Return the [X, Y] coordinate for the center point of the cell that contains the specified text.  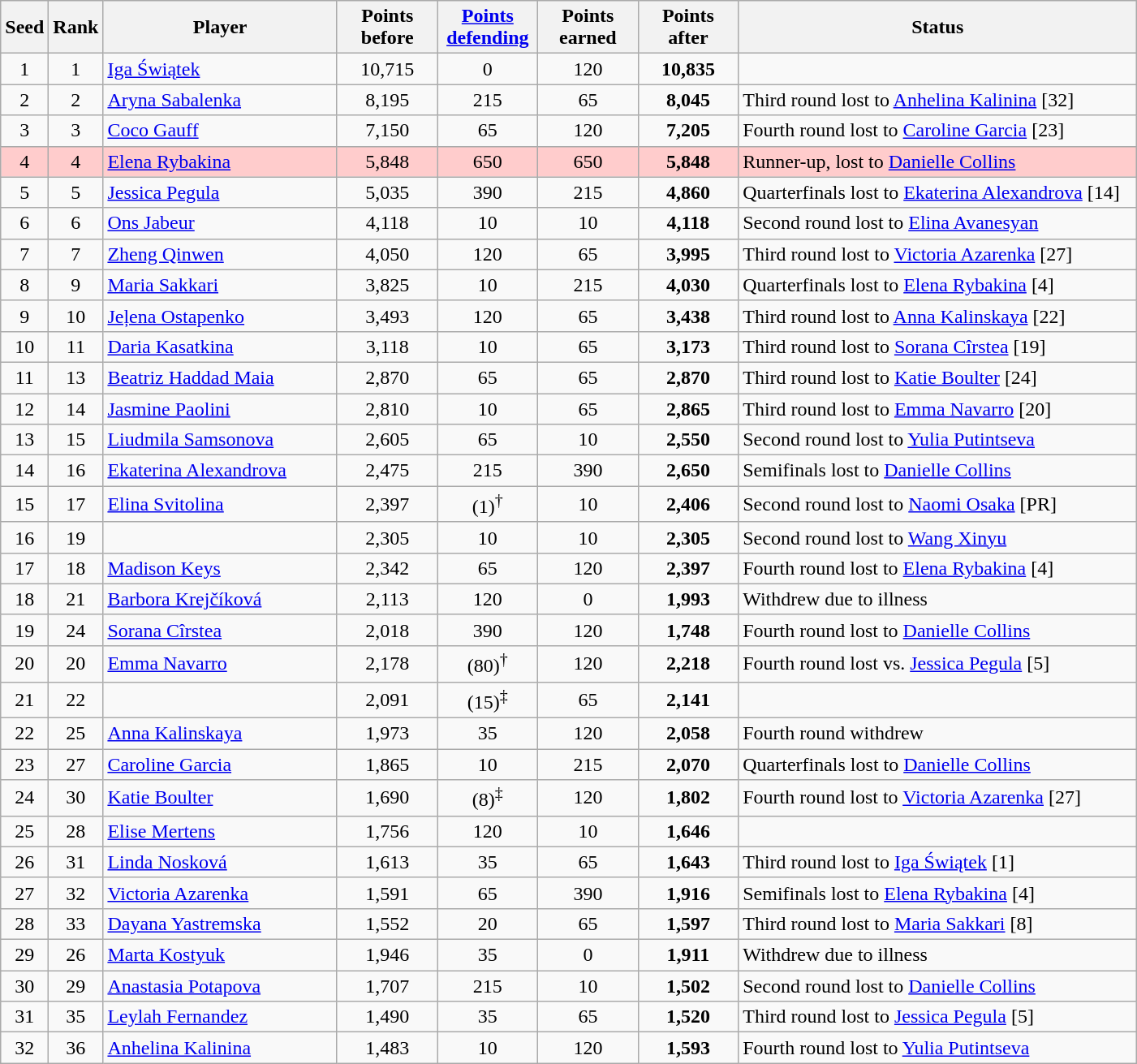
1,502 [688, 986]
Quarterfinals lost to Danielle Collins [938, 765]
Aryna Sabalenka [221, 100]
8,045 [688, 100]
Seed [24, 28]
Dayana Yastremska [221, 924]
1,865 [387, 765]
33 [76, 924]
1,593 [688, 1048]
2,070 [688, 765]
Maria Sakkari [221, 285]
Anna Kalinskaya [221, 734]
Points defending [488, 28]
Points before [387, 28]
Second round lost to Yulia Putintseva [938, 440]
5,035 [387, 192]
3,438 [688, 316]
Fourth round lost to Victoria Azarenka [27] [938, 799]
1,748 [688, 630]
Jeļena Ostapenko [221, 316]
Second round lost to Wang Xinyu [938, 537]
Fourth round lost to Caroline Garcia [23] [938, 131]
Points after [688, 28]
Rank [76, 28]
1,591 [387, 893]
Fourth round withdrew [938, 734]
2,113 [387, 599]
Third round lost to Jessica Pegula [5] [938, 1017]
Quarterfinals lost to Elena Rybakina [4] [938, 285]
Third round lost to Anhelina Kalinina [32] [938, 100]
1,490 [387, 1017]
1,520 [688, 1017]
(8)‡ [488, 799]
Fourth round lost to Yulia Putintseva [938, 1048]
Points earned [588, 28]
3,118 [387, 347]
Coco Gauff [221, 131]
Fourth round lost to Danielle Collins [938, 630]
Jessica Pegula [221, 192]
Ons Jabeur [221, 223]
Third round lost to Iga Świątek [1] [938, 862]
2,406 [688, 505]
2,141 [688, 700]
8,195 [387, 100]
2,605 [387, 440]
3,995 [688, 254]
2,178 [387, 664]
1,483 [387, 1048]
Jasmine Paolini [221, 408]
Daria Kasatkina [221, 347]
2,058 [688, 734]
Elina Svitolina [221, 505]
1,756 [387, 831]
2,810 [387, 408]
Status [938, 28]
Elena Rybakina [221, 162]
Second round lost to Naomi Osaka [PR] [938, 505]
Quarterfinals lost to Ekaterina Alexandrova [14] [938, 192]
2,218 [688, 664]
Marta Kostyuk [221, 955]
10,835 [688, 69]
1,993 [688, 599]
Anastasia Potapova [221, 986]
1,916 [688, 893]
2,475 [387, 471]
Runner-up, lost to Danielle Collins [938, 162]
(15)‡ [488, 700]
2,018 [387, 630]
3,825 [387, 285]
Katie Boulter [221, 799]
2,650 [688, 471]
1,973 [387, 734]
Third round lost to Victoria Azarenka [27] [938, 254]
1,946 [387, 955]
1,643 [688, 862]
(1)† [488, 505]
2,865 [688, 408]
1,802 [688, 799]
2,550 [688, 440]
4,030 [688, 285]
Linda Nosková [221, 862]
Third round lost to Katie Boulter [24] [938, 377]
7,150 [387, 131]
Caroline Garcia [221, 765]
Player [221, 28]
Barbora Krejčíková [221, 599]
36 [76, 1048]
1,707 [387, 986]
Third round lost to Maria Sakkari [8] [938, 924]
1,911 [688, 955]
(80)† [488, 664]
3,493 [387, 316]
Iga Świątek [221, 69]
1,646 [688, 831]
Semifinals lost to Elena Rybakina [4] [938, 893]
2,091 [387, 700]
Second round lost to Elina Avanesyan [938, 223]
Madison Keys [221, 568]
7,205 [688, 131]
1,690 [387, 799]
3,173 [688, 347]
Third round lost to Anna Kalinskaya [22] [938, 316]
Elise Mertens [221, 831]
Third round lost to Emma Navarro [20] [938, 408]
Leylah Fernandez [221, 1017]
2,342 [387, 568]
Victoria Azarenka [221, 893]
10,715 [387, 69]
12 [24, 408]
Semifinals lost to Danielle Collins [938, 471]
1,552 [387, 924]
Anhelina Kalinina [221, 1048]
4,050 [387, 254]
Ekaterina Alexandrova [221, 471]
Liudmila Samsonova [221, 440]
8 [24, 285]
23 [24, 765]
Second round lost to Danielle Collins [938, 986]
Zheng Qinwen [221, 254]
1,613 [387, 862]
Fourth round lost to Elena Rybakina [4] [938, 568]
Beatriz Haddad Maia [221, 377]
1,597 [688, 924]
Sorana Cîrstea [221, 630]
Third round lost to Sorana Cîrstea [19] [938, 347]
4,860 [688, 192]
Emma Navarro [221, 664]
Fourth round lost vs. Jessica Pegula [5] [938, 664]
